Determine the [x, y] coordinate at the center of the cell enclosing the given text.  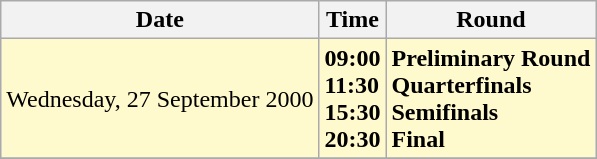
Wednesday, 27 September 2000 [160, 98]
Date [160, 20]
09:0011:3015:3020:30 [352, 98]
Preliminary RoundQuarterfinalsSemifinalsFinal [491, 98]
Time [352, 20]
Round [491, 20]
